Search for the cell housing the specified text and yield its (x, y) center coordinate. 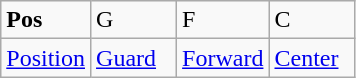
F (223, 20)
G (134, 20)
Center (312, 58)
Pos (46, 20)
Position (46, 58)
Forward (223, 58)
Guard (134, 58)
C (312, 20)
